Determine the [x, y] coordinate at the center of the cell enclosing the given text.  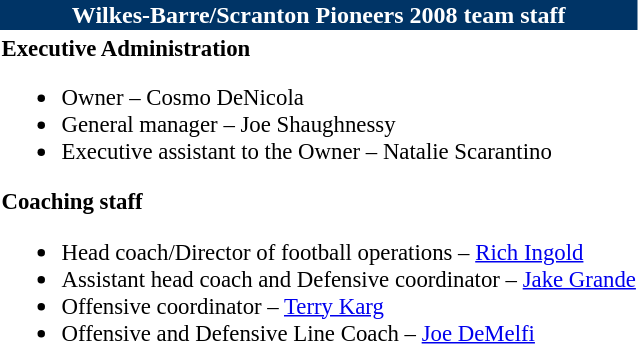
Wilkes-Barre/Scranton Pioneers 2008 team staff [318, 15]
